Determine the [x, y] coordinate at the center of the cell enclosing the given text.  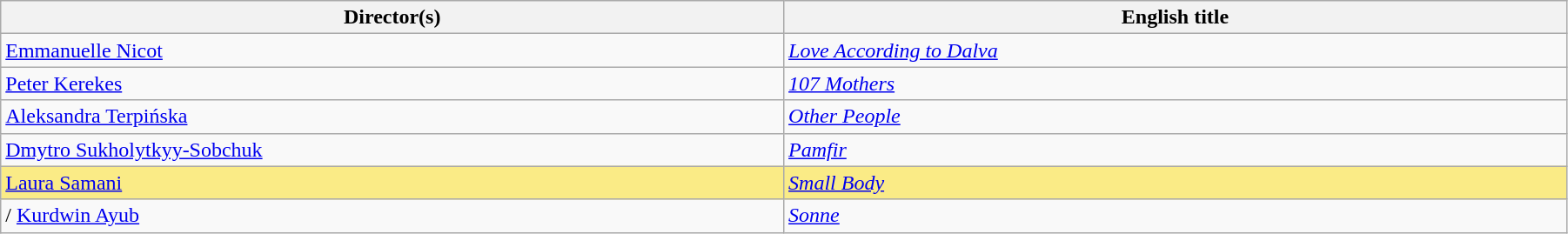
Small Body [1176, 183]
Emmanuelle Nicot [392, 50]
Laura Samani [392, 183]
Director(s) [392, 17]
Sonne [1176, 216]
Love According to Dalva [1176, 50]
107 Mothers [1176, 84]
Peter Kerekes [392, 84]
/ Kurdwin Ayub [392, 216]
Dmytro Sukholytkyy-Sobchuk [392, 150]
Pamfir [1176, 150]
English title [1176, 17]
Aleksandra Terpińska [392, 117]
Other People [1176, 117]
